Identify which cell holds the provided text, then report its [X, Y] central coordinate. 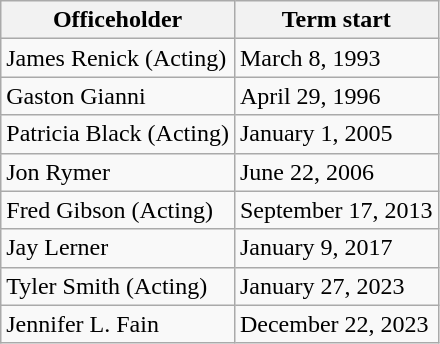
September 17, 2013 [336, 210]
Gaston Gianni [118, 96]
James Renick (Acting) [118, 58]
March 8, 1993 [336, 58]
January 9, 2017 [336, 248]
December 22, 2023 [336, 324]
Jon Rymer [118, 172]
Term start [336, 20]
Patricia Black (Acting) [118, 134]
June 22, 2006 [336, 172]
January 1, 2005 [336, 134]
Jennifer L. Fain [118, 324]
Jay Lerner [118, 248]
April 29, 1996 [336, 96]
Officeholder [118, 20]
Tyler Smith (Acting) [118, 286]
January 27, 2023 [336, 286]
Fred Gibson (Acting) [118, 210]
